Identify which cell holds the provided text, then report its [X, Y] central coordinate. 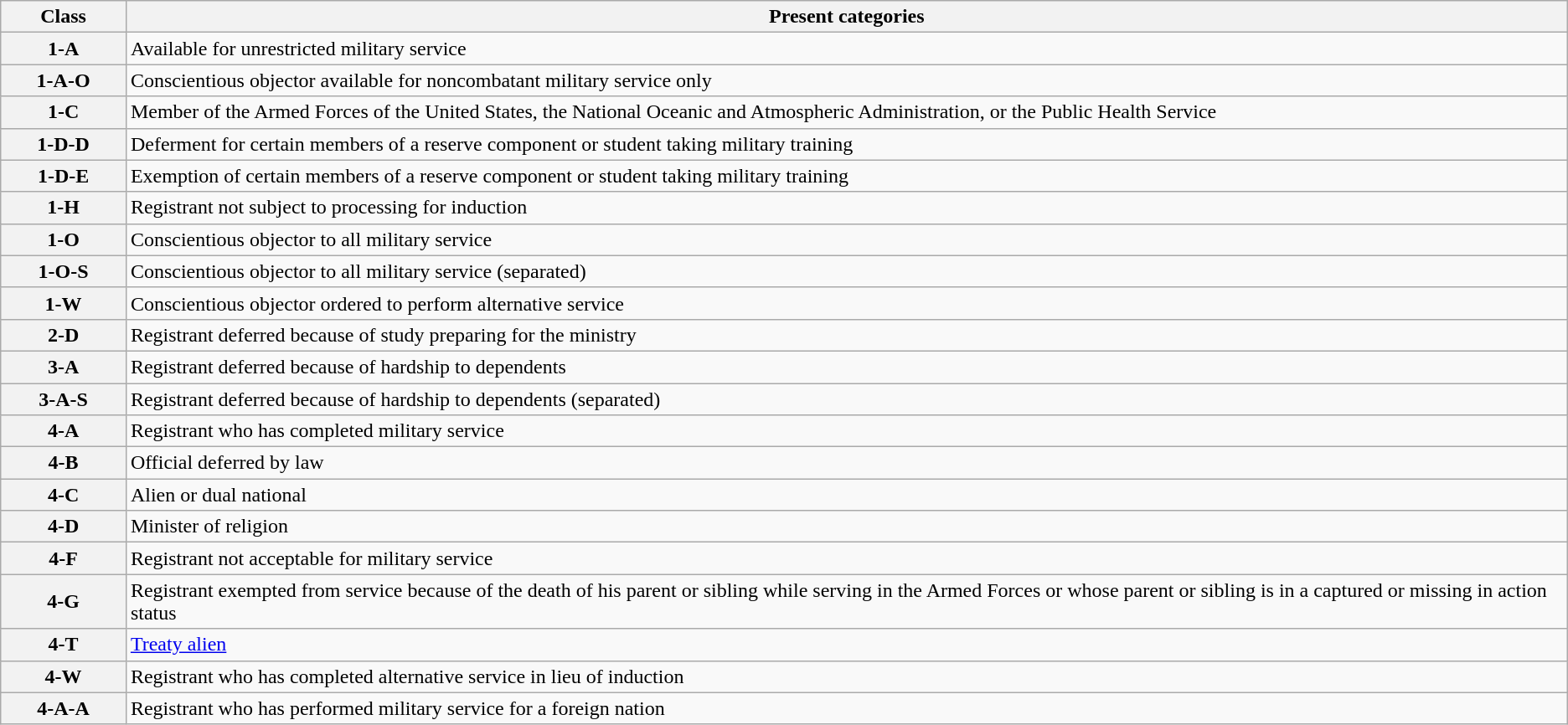
Present categories [846, 17]
Member of the Armed Forces of the United States, the National Oceanic and Atmospheric Administration, or the Public Health Service [846, 112]
1-D-E [64, 176]
3-A [64, 367]
3-A-S [64, 399]
Official deferred by law [846, 463]
2-D [64, 335]
4-C [64, 495]
1-A-O [64, 80]
1-C [64, 112]
4-A-A [64, 708]
Available for unrestricted military service [846, 49]
4-A [64, 431]
1-D-D [64, 144]
Treaty alien [846, 645]
4-B [64, 463]
Registrant who has completed alternative service in lieu of induction [846, 676]
Registrant who has completed military service [846, 431]
4-T [64, 645]
Registrant not subject to processing for induction [846, 208]
Registrant deferred because of hardship to dependents (separated) [846, 399]
1-H [64, 208]
Conscientious objector to all military service (separated) [846, 271]
1-W [64, 303]
1-A [64, 49]
Minister of religion [846, 527]
Registrant deferred because of study preparing for the ministry [846, 335]
Registrant deferred because of hardship to dependents [846, 367]
Conscientious objector ordered to perform alternative service [846, 303]
Conscientious objector available for noncombatant military service only [846, 80]
Class [64, 17]
Registrant who has performed military service for a foreign nation [846, 708]
4-D [64, 527]
Conscientious objector to all military service [846, 239]
4-F [64, 558]
Exemption of certain members of a reserve component or student taking military training [846, 176]
1-O [64, 239]
Alien or dual national [846, 495]
4-G [64, 601]
Deferment for certain members of a reserve component or student taking military training [846, 144]
Registrant not acceptable for military service [846, 558]
1-O-S [64, 271]
4-W [64, 676]
